Search for the cell housing the specified text and yield its [X, Y] center coordinate. 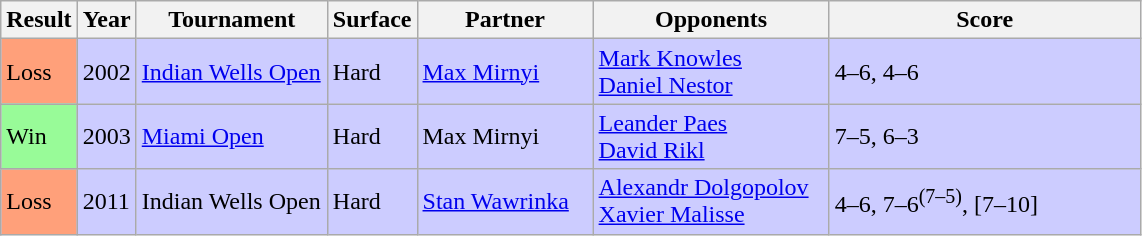
7–5, 6–3 [984, 136]
Surface [372, 20]
Mark Knowles Daniel Nestor [711, 72]
Leander Paes David Rikl [711, 136]
2003 [106, 136]
Result [39, 20]
2011 [106, 202]
Win [39, 136]
Tournament [232, 20]
Miami Open [232, 136]
4–6, 4–6 [984, 72]
Score [984, 20]
Opponents [711, 20]
4–6, 7–6(7–5), [7–10] [984, 202]
Stan Wawrinka [505, 202]
2002 [106, 72]
Year [106, 20]
Alexandr Dolgopolov Xavier Malisse [711, 202]
Partner [505, 20]
